For the text-containing cell, return its midpoint in (X, Y) coordinate format. 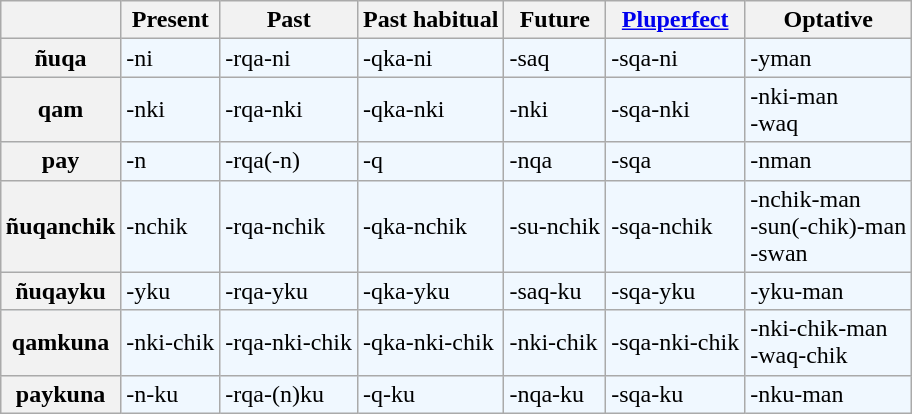
ñuqanchik (60, 226)
-rqa-ni (289, 58)
-n-ku (170, 394)
-saq-ku (555, 291)
-nku-man (828, 394)
-yman (828, 58)
-nki-chik-man-waq-chik (828, 342)
-qka-nki (430, 110)
-nqa-ku (555, 394)
-nchik-man-sun(-chik)-man-swan (828, 226)
qam (60, 110)
-nki-man-waq (828, 110)
Present (170, 20)
-sqa-ku (676, 394)
-rqa-nchik (289, 226)
pay (60, 161)
-sqa-yku (676, 291)
Past (289, 20)
-q (430, 161)
-saq (555, 58)
-qka-nchik (430, 226)
Pluperfect (676, 20)
-rqa-nki (289, 110)
-yku-man (828, 291)
Optative (828, 20)
-rqa-yku (289, 291)
-ni (170, 58)
-su-nchik (555, 226)
-rqa-nki-chik (289, 342)
-nman (828, 161)
-yku (170, 291)
-sqa-ni (676, 58)
Future (555, 20)
-rqa(-n) (289, 161)
-nchik (170, 226)
paykuna (60, 394)
-n (170, 161)
qamkuna (60, 342)
Past habitual (430, 20)
-qka-yku (430, 291)
ñuqa (60, 58)
-q-ku (430, 394)
-sqa-nki-chik (676, 342)
-sqa-nki (676, 110)
-nqa (555, 161)
-sqa-nchik (676, 226)
-qka-ni (430, 58)
-qka-nki-chik (430, 342)
-rqa-(n)ku (289, 394)
-sqa (676, 161)
ñuqayku (60, 291)
